Determine the [x, y] coordinate at the center of the cell enclosing the given text.  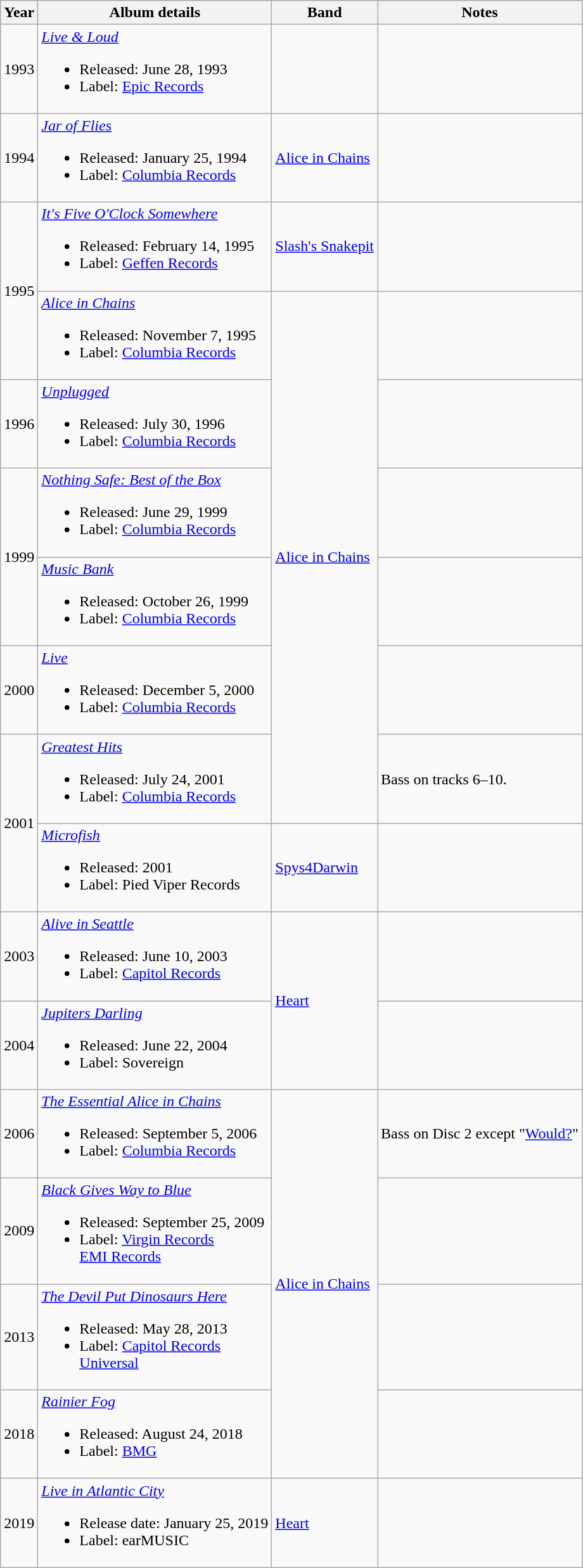
Rainier FogReleased: August 24, 2018Label: BMG [155, 1434]
Jupiters DarlingReleased: June 22, 2004Label: Sovereign [155, 1045]
2006 [19, 1134]
2013 [19, 1337]
1996 [19, 424]
Band [324, 13]
2018 [19, 1434]
2009 [19, 1232]
Spys4Darwin [324, 867]
2000 [19, 690]
2001 [19, 823]
Alive in SeattleReleased: June 10, 2003Label: Capitol Records [155, 956]
Slash's Snakepit [324, 246]
Live & LoudReleased: June 28, 1993Label: Epic Records [155, 69]
1999 [19, 557]
It's Five O'Clock SomewhereReleased: February 14, 1995Label: Geffen Records [155, 246]
1993 [19, 69]
Bass on Disc 2 except "Would?" [480, 1134]
Live in Atlantic CityRelease date: January 25, 2019Label: earMUSIC [155, 1523]
The Devil Put Dinosaurs HereReleased: May 28, 2013Label: Capitol RecordsUniversal [155, 1337]
1995 [19, 291]
Jar of FliesReleased: January 25, 1994Label: Columbia Records [155, 158]
The Essential Alice in ChainsReleased: September 5, 2006Label: Columbia Records [155, 1134]
Notes [480, 13]
2019 [19, 1523]
Black Gives Way to BlueReleased: September 25, 2009Label: Virgin RecordsEMI Records [155, 1232]
2003 [19, 956]
LiveReleased: December 5, 2000Label: Columbia Records [155, 690]
MicrofishReleased: 2001Label: Pied Viper Records [155, 867]
Album details [155, 13]
Year [19, 13]
Greatest HitsReleased: July 24, 2001Label: Columbia Records [155, 779]
Music BankReleased: October 26, 1999Label: Columbia Records [155, 601]
1994 [19, 158]
Alice in ChainsReleased: November 7, 1995Label: Columbia Records [155, 335]
UnpluggedReleased: July 30, 1996Label: Columbia Records [155, 424]
2004 [19, 1045]
Bass on tracks 6–10. [480, 779]
Nothing Safe: Best of the BoxReleased: June 29, 1999Label: Columbia Records [155, 513]
